From the cell containing the given text, extract its center point as [X, Y] coordinate. 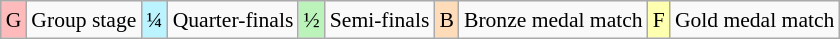
½ [311, 20]
¼ [154, 20]
F [659, 20]
B [446, 20]
Gold medal match [755, 20]
G [14, 20]
Bronze medal match [554, 20]
Group stage [84, 20]
Semi-finals [380, 20]
Quarter-finals [234, 20]
